Output the [x, y] coordinate of the center of the cell containing the given text.  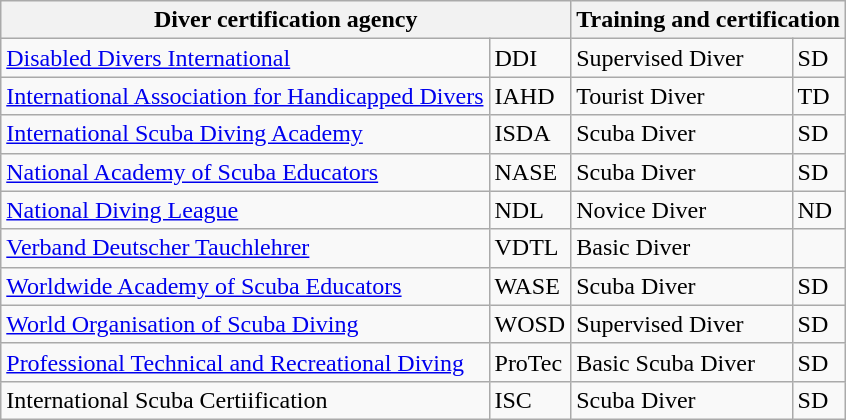
Diver certification agency [286, 20]
Novice Diver [682, 210]
IAHD [530, 96]
National Diving League [245, 210]
Verband Deutscher Tauchlehrer [245, 248]
International Association for Handicapped Divers [245, 96]
ProTec [530, 362]
TD [818, 96]
ISC [530, 400]
NDL [530, 210]
NASE [530, 172]
World Organisation of Scuba Diving [245, 324]
VDTL [530, 248]
Disabled Divers International [245, 58]
ISDA [530, 134]
WASE [530, 286]
Training and certification [708, 20]
Tourist Diver [682, 96]
WOSD [530, 324]
ND [818, 210]
International Scuba Certiification [245, 400]
Worldwide Academy of Scuba Educators [245, 286]
Basic Diver [682, 248]
Professional Technical and Recreational Diving [245, 362]
Basic Scuba Diver [682, 362]
International Scuba Diving Academy [245, 134]
National Academy of Scuba Educators [245, 172]
DDI [530, 58]
